Capture the cell that displays the provided text and extract its (x, y) central coordinate. 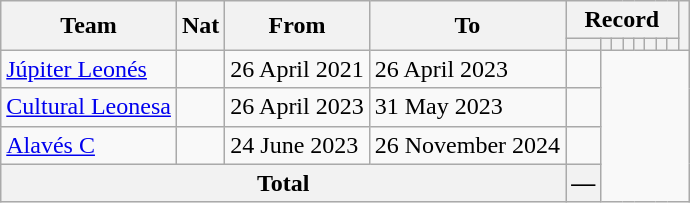
Júpiter Leonés (89, 69)
Nat (200, 26)
Cultural Leonesa (89, 107)
— (584, 183)
Team (89, 26)
31 May 2023 (467, 107)
To (467, 26)
Record (622, 20)
Total (284, 183)
Alavés C (89, 145)
26 November 2024 (467, 145)
26 April 2021 (297, 69)
24 June 2023 (297, 145)
From (297, 26)
